From the cell containing the given text, extract its center point as (x, y) coordinate. 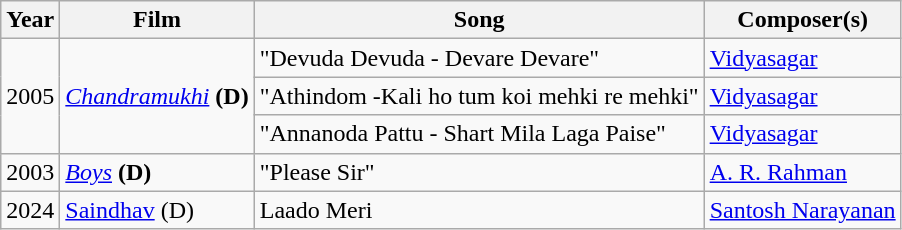
"Devuda Devuda - Devare Devare" (479, 58)
A. R. Rahman (802, 172)
Song (479, 20)
Saindhav (D) (157, 210)
Boys (D) (157, 172)
Year (30, 20)
Composer(s) (802, 20)
Laado Meri (479, 210)
Film (157, 20)
2005 (30, 96)
2003 (30, 172)
Santosh Narayanan (802, 210)
"Athindom -Kali ho tum koi mehki re mehki" (479, 96)
2024 (30, 210)
"Please Sir" (479, 172)
"Annanoda Pattu - Shart Mila Laga Paise" (479, 134)
Chandramukhi (D) (157, 96)
